Find where the given text appears and provide that cell's center as (X, Y) coordinate. 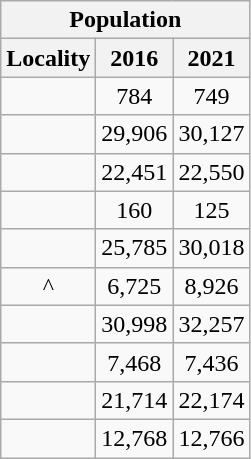
Population (126, 20)
29,906 (134, 134)
30,998 (134, 324)
22,550 (212, 172)
22,174 (212, 400)
30,018 (212, 248)
2021 (212, 58)
32,257 (212, 324)
6,725 (134, 286)
749 (212, 96)
21,714 (134, 400)
25,785 (134, 248)
^ (48, 286)
Locality (48, 58)
8,926 (212, 286)
125 (212, 210)
12,768 (134, 438)
160 (134, 210)
12,766 (212, 438)
22,451 (134, 172)
2016 (134, 58)
30,127 (212, 134)
7,436 (212, 362)
7,468 (134, 362)
784 (134, 96)
